Scan for the cell matching the given text and deliver its [x, y] coordinate at center. 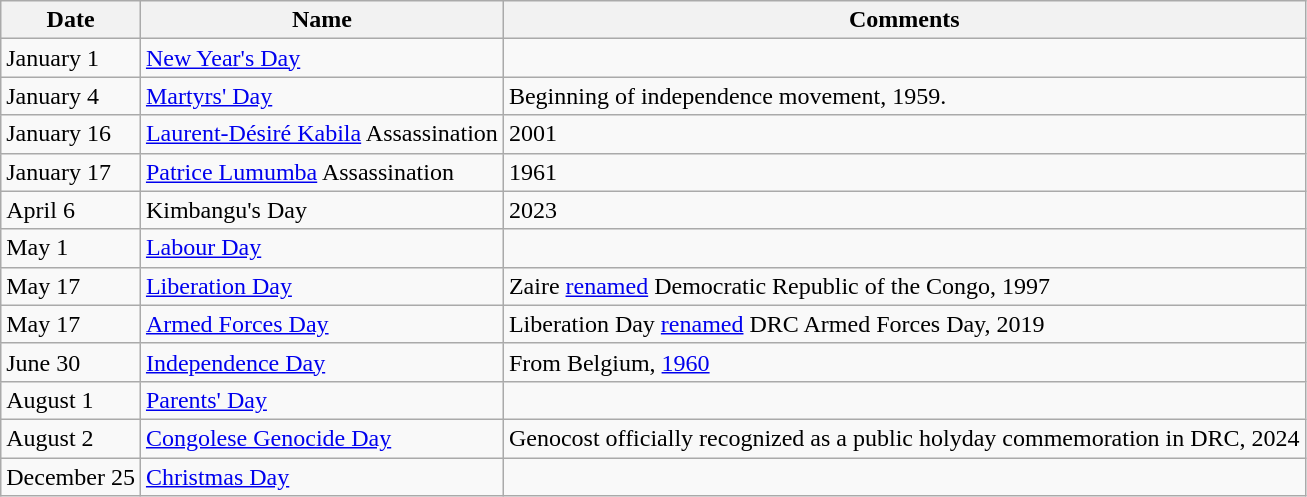
Laurent-Désiré Kabila Assassination [322, 134]
Armed Forces Day [322, 324]
August 1 [71, 400]
January 17 [71, 172]
Congolese Genocide Day [322, 438]
From Belgium, 1960 [904, 362]
January 16 [71, 134]
Beginning of independence movement, 1959. [904, 96]
Independence Day [322, 362]
Kimbangu's Day [322, 210]
Zaire renamed Democratic Republic of the Congo, 1997 [904, 286]
Liberation Day renamed DRC Armed Forces Day, 2019 [904, 324]
January 1 [71, 58]
December 25 [71, 477]
1961 [904, 172]
Liberation Day [322, 286]
Labour Day [322, 248]
Date [71, 20]
New Year's Day [322, 58]
August 2 [71, 438]
Parents' Day [322, 400]
Martyrs' Day [322, 96]
2023 [904, 210]
Comments [904, 20]
Patrice Lumumba Assassination [322, 172]
June 30 [71, 362]
January 4 [71, 96]
April 6 [71, 210]
Christmas Day [322, 477]
Name [322, 20]
May 1 [71, 248]
2001 [904, 134]
Genocost officially recognized as a public holyday commemoration in DRC, 2024 [904, 438]
